Determine the (x, y) coordinate at the center of the cell enclosing the given text.  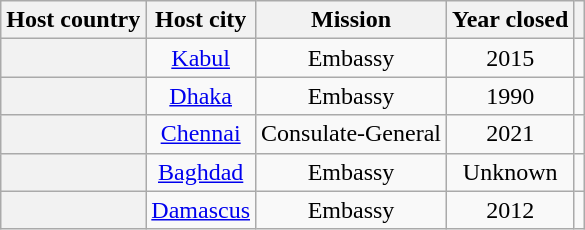
1990 (510, 96)
2021 (510, 134)
Dhaka (201, 96)
2012 (510, 210)
Damascus (201, 210)
Consulate-General (352, 134)
2015 (510, 58)
Kabul (201, 58)
Host city (201, 20)
Host country (74, 20)
Year closed (510, 20)
Chennai (201, 134)
Unknown (510, 172)
Baghdad (201, 172)
Mission (352, 20)
